From the cell containing the given text, extract its center point as [X, Y] coordinate. 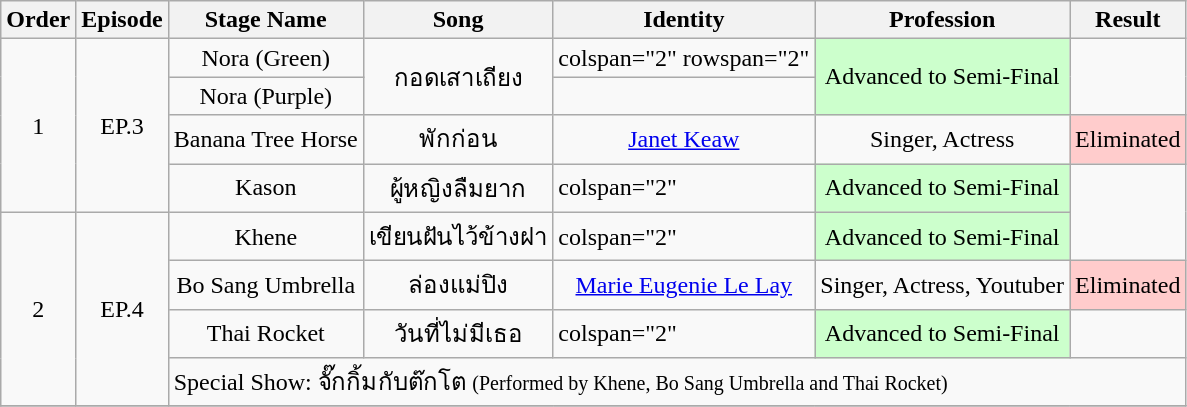
Singer, Actress [942, 140]
Khene [266, 236]
EP.3 [122, 126]
วันที่ไม่มีเธอ [458, 334]
EP.4 [122, 309]
Kason [266, 188]
Episode [122, 20]
Singer, Actress, Youtuber [942, 286]
Marie Eugenie Le Lay [684, 286]
Identity [684, 20]
Nora (Purple) [266, 96]
Banana Tree Horse [266, 140]
Nora (Green) [266, 58]
Order [38, 20]
Profession [942, 20]
Song [458, 20]
Special Show: จั๊กกิ้มกับต๊กโต (Performed by Khene, Bo Sang Umbrella and Thai Rocket) [677, 382]
Stage Name [266, 20]
Bo Sang Umbrella [266, 286]
กอดเสาเถียง [458, 77]
Thai Rocket [266, 334]
Result [1128, 20]
ผู้หญิงลืมยาก [458, 188]
2 [38, 309]
1 [38, 126]
ล่องแม่ปิง [458, 286]
colspan="2" rowspan="2" [684, 58]
พักก่อน [458, 140]
เขียนฝันไว้ข้างฝา [458, 236]
Janet Keaw [684, 140]
